Provide the (x, y) coordinate of the cell's center where the given text is located.  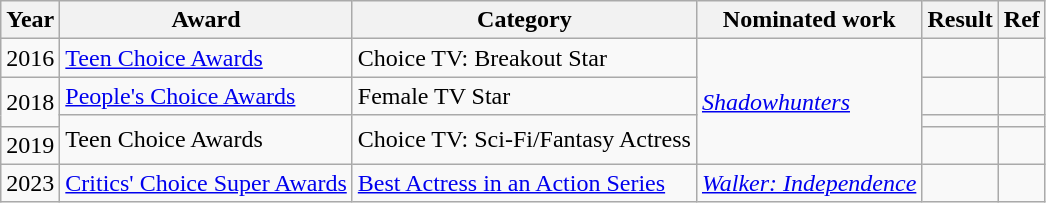
Choice TV: Sci-Fi/Fantasy Actress (524, 140)
Year (30, 20)
2016 (30, 58)
Result (960, 20)
Critics' Choice Super Awards (206, 183)
Ref (1022, 20)
Category (524, 20)
Award (206, 20)
Best Actress in an Action Series (524, 183)
2019 (30, 145)
2023 (30, 183)
2018 (30, 102)
Nominated work (808, 20)
Shadowhunters (808, 102)
Walker: Independence (808, 183)
Female TV Star (524, 96)
People's Choice Awards (206, 96)
Choice TV: Breakout Star (524, 58)
